For the text-containing cell, return its midpoint in [x, y] coordinate format. 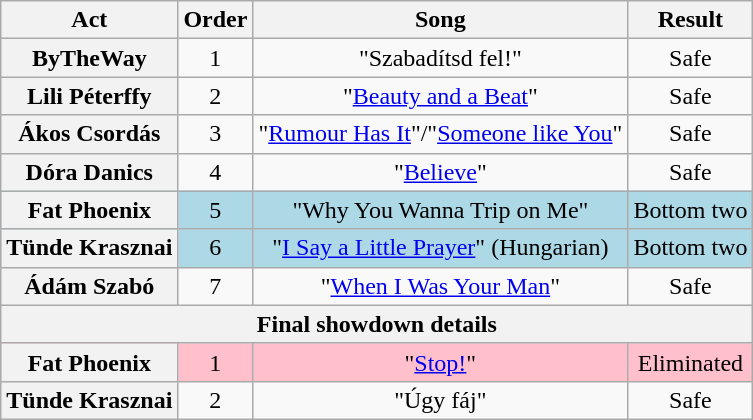
"Szabadítsd fel!" [440, 58]
Final showdown details [377, 324]
ByTheWay [90, 58]
Result [690, 20]
5 [216, 210]
"Believe" [440, 172]
"Beauty and a Beat" [440, 96]
Ádám Szabó [90, 286]
"Stop!" [440, 362]
"I Say a Little Prayer" (Hungarian) [440, 248]
"Úgy fáj" [440, 400]
Song [440, 20]
"Rumour Has It"/"Someone like You" [440, 134]
"Why You Wanna Trip on Me" [440, 210]
7 [216, 286]
Lili Péterffy [90, 96]
Dóra Danics [90, 172]
Act [90, 20]
"When I Was Your Man" [440, 286]
Ákos Csordás [90, 134]
Eliminated [690, 362]
4 [216, 172]
Order [216, 20]
6 [216, 248]
3 [216, 134]
